Search for the cell housing the specified text and yield its [X, Y] center coordinate. 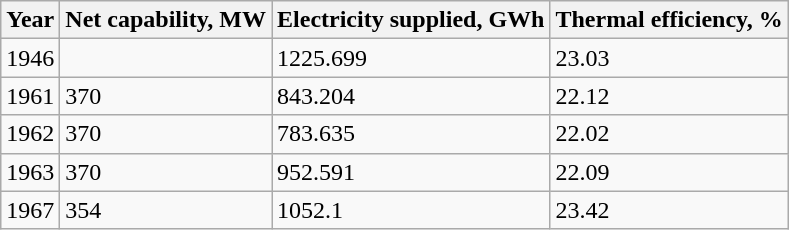
23.42 [669, 210]
1052.1 [411, 210]
23.03 [669, 58]
Thermal efficiency, % [669, 20]
783.635 [411, 134]
22.02 [669, 134]
1225.699 [411, 58]
1962 [30, 134]
Year [30, 20]
Electricity supplied, GWh [411, 20]
354 [166, 210]
22.12 [669, 96]
1946 [30, 58]
1967 [30, 210]
Net capability, MW [166, 20]
843.204 [411, 96]
1963 [30, 172]
1961 [30, 96]
952.591 [411, 172]
22.09 [669, 172]
